Return the (x, y) coordinate for the center point of the cell that contains the specified text.  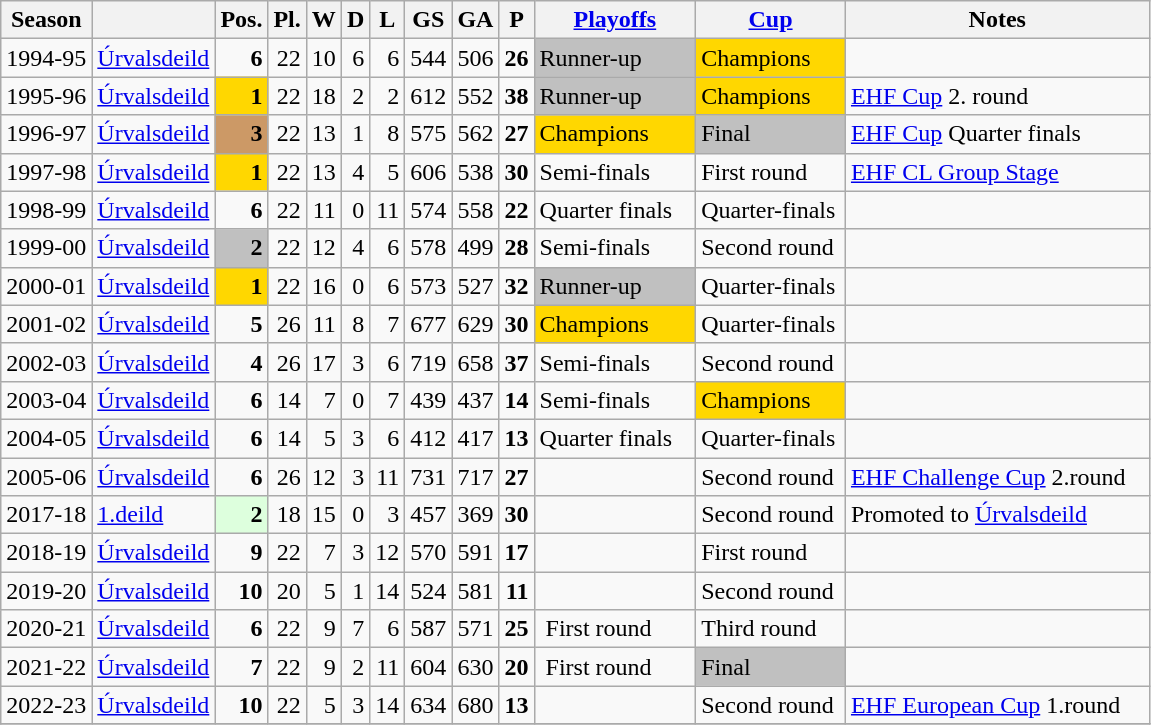
1996-97 (46, 134)
2021-22 (46, 667)
2001-02 (46, 324)
1.deild (154, 515)
Third round (771, 629)
2019-20 (46, 591)
606 (428, 172)
612 (428, 96)
1995-96 (46, 96)
37 (516, 362)
Season (46, 20)
2004-05 (46, 438)
38 (516, 96)
EHF European Cup 1.round (997, 705)
Playoffs (615, 20)
439 (428, 400)
L (388, 20)
32 (516, 286)
506 (476, 58)
16 (324, 286)
552 (476, 96)
581 (476, 591)
578 (428, 248)
558 (476, 210)
2003-04 (46, 400)
28 (516, 248)
EHF CL Group Stage (997, 172)
571 (476, 629)
634 (428, 705)
717 (476, 477)
EHF Cup Quarter finals (997, 134)
437 (476, 400)
Promoted to Úrvalsdeild (997, 515)
D (355, 20)
1998-99 (46, 210)
574 (428, 210)
538 (476, 172)
658 (476, 362)
680 (476, 705)
2022-23 (46, 705)
562 (476, 134)
573 (428, 286)
604 (428, 667)
499 (476, 248)
2000-01 (46, 286)
731 (428, 477)
544 (428, 58)
Notes (997, 20)
457 (428, 515)
P (516, 20)
369 (476, 515)
25 (516, 629)
EHF Cup 2. round (997, 96)
EHF Challenge Cup 2.round (997, 477)
1999-00 (46, 248)
412 (428, 438)
15 (324, 515)
629 (476, 324)
GA (476, 20)
570 (428, 553)
719 (428, 362)
Pl. (287, 20)
575 (428, 134)
GS (428, 20)
587 (428, 629)
1997-98 (46, 172)
527 (476, 286)
591 (476, 553)
2002-03 (46, 362)
2005-06 (46, 477)
630 (476, 667)
2020-21 (46, 629)
Pos. (242, 20)
524 (428, 591)
2018-19 (46, 553)
W (324, 20)
1994-95 (46, 58)
677 (428, 324)
Cup (771, 20)
417 (476, 438)
2017-18 (46, 515)
